Search for the cell housing the specified text and yield its [X, Y] center coordinate. 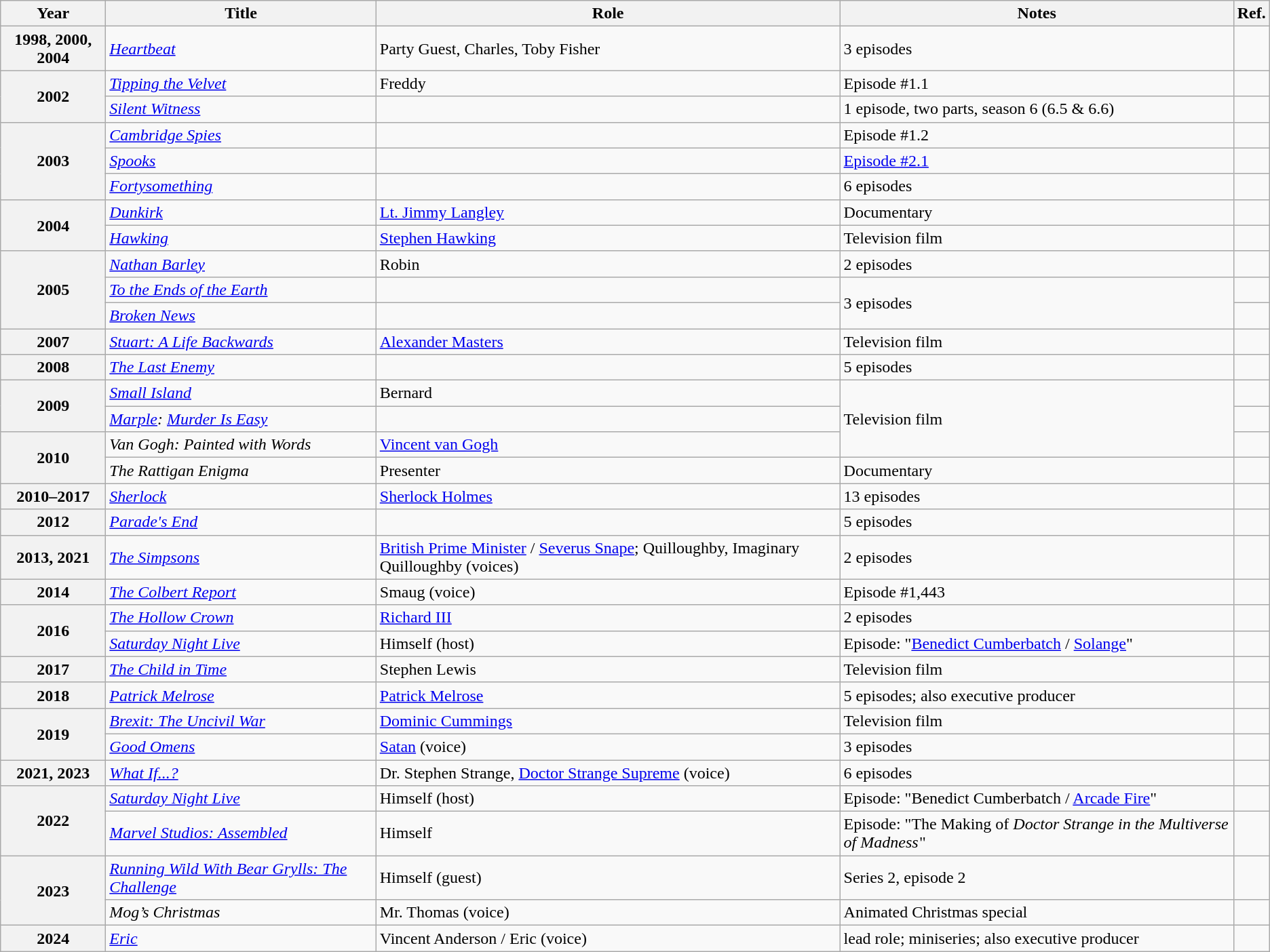
Smaug (voice) [608, 592]
Fortysomething [241, 186]
Nathan Barley [241, 264]
Episode #2.1 [1037, 161]
Stephen Hawking [608, 238]
lead role; miniseries; also executive producer [1037, 938]
The Last Enemy [241, 368]
2005 [53, 290]
2004 [53, 225]
Spooks [241, 161]
Marvel Studios: Assembled [241, 834]
2009 [53, 406]
2013, 2021 [53, 557]
Lt. Jimmy Langley [608, 212]
Hawking [241, 238]
Series 2, episode 2 [1037, 877]
2018 [53, 695]
1998, 2000, 2004 [53, 49]
Notes [1037, 14]
Silent Witness [241, 109]
Episode: "Benedict Cumberbatch / Solange" [1037, 643]
2022 [53, 820]
Himself (guest) [608, 877]
The Child in Time [241, 669]
2003 [53, 161]
The Rattigan Enigma [241, 471]
2007 [53, 341]
Satan (voice) [608, 747]
Role [608, 14]
Episode #1,443 [1037, 592]
Episode #1.1 [1037, 83]
Good Omens [241, 747]
Broken News [241, 315]
Robin [608, 264]
Vincent Anderson / Eric (voice) [608, 938]
Year [53, 14]
Freddy [608, 83]
Cambridge Spies [241, 135]
British Prime Minister / Severus Snape; Quilloughby, Imaginary Quilloughby (voices) [608, 557]
2008 [53, 368]
Title [241, 14]
Vincent van Gogh [608, 445]
Presenter [608, 471]
Stephen Lewis [608, 669]
2012 [53, 522]
Richard III [608, 618]
Mr. Thomas (voice) [608, 913]
Alexander Masters [608, 341]
Bernard [608, 393]
The Simpsons [241, 557]
Animated Christmas special [1037, 913]
Brexit: The Uncivil War [241, 721]
2014 [53, 592]
Dunkirk [241, 212]
Small Island [241, 393]
Marple: Murder Is Easy [241, 419]
2010 [53, 458]
Stuart: A Life Backwards [241, 341]
Sherlock [241, 496]
What If...? [241, 772]
2010–2017 [53, 496]
Dominic Cummings [608, 721]
Dr. Stephen Strange, Doctor Strange Supreme (voice) [608, 772]
2016 [53, 631]
Sherlock Holmes [608, 496]
Episode: "The Making of Doctor Strange in the Multiverse of Madness " [1037, 834]
Mog’s Christmas [241, 913]
Parade's End [241, 522]
Running Wild With Bear Grylls: The Challenge [241, 877]
Episode #1.2 [1037, 135]
Tipping the Velvet [241, 83]
13 episodes [1037, 496]
2017 [53, 669]
Party Guest, Charles, Toby Fisher [608, 49]
2021, 2023 [53, 772]
The Hollow Crown [241, 618]
2023 [53, 891]
To the Ends of the Earth [241, 290]
5 episodes; also executive producer [1037, 695]
The Colbert Report [241, 592]
Himself [608, 834]
Heartbeat [241, 49]
2024 [53, 938]
Episode: "Benedict Cumberbatch / Arcade Fire" [1037, 799]
2019 [53, 734]
Ref. [1251, 14]
Eric [241, 938]
1 episode, two parts, season 6 (6.5 & 6.6) [1037, 109]
Van Gogh: Painted with Words [241, 445]
2002 [53, 96]
